Pinpoint the cell where the given text exists, returning its (x, y) midpoint coordinate. 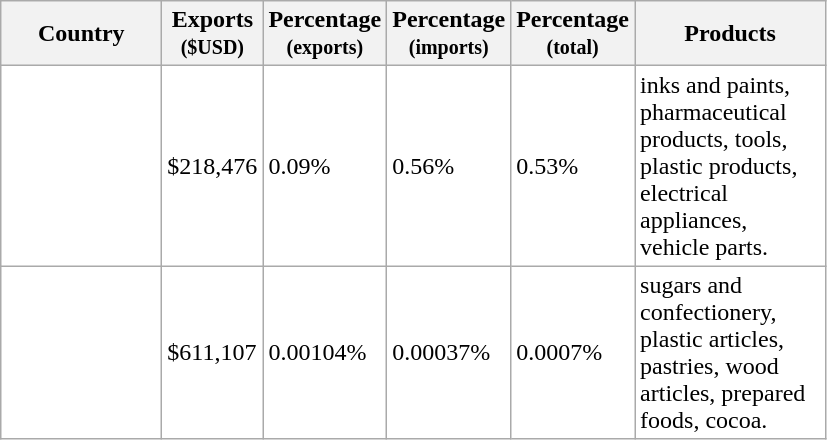
$611,107 (212, 352)
Percentage (total) (573, 34)
$218,476 (212, 166)
0.00037% (449, 352)
sugars and confectionery, plastic articles, pastries, wood articles, prepared foods, cocoa. (730, 352)
0.00104% (325, 352)
0.0007% (573, 352)
0.56% (449, 166)
Percentage (imports) (449, 34)
Percentage (exports) (325, 34)
inks and paints, pharmaceutical products, tools, plastic products, electrical appliances, vehicle parts. (730, 166)
0.53% (573, 166)
Exports ($USD) (212, 34)
0.09% (325, 166)
Country (82, 34)
Products (730, 34)
